Pinpoint the cell where the given text exists, returning its [X, Y] midpoint coordinate. 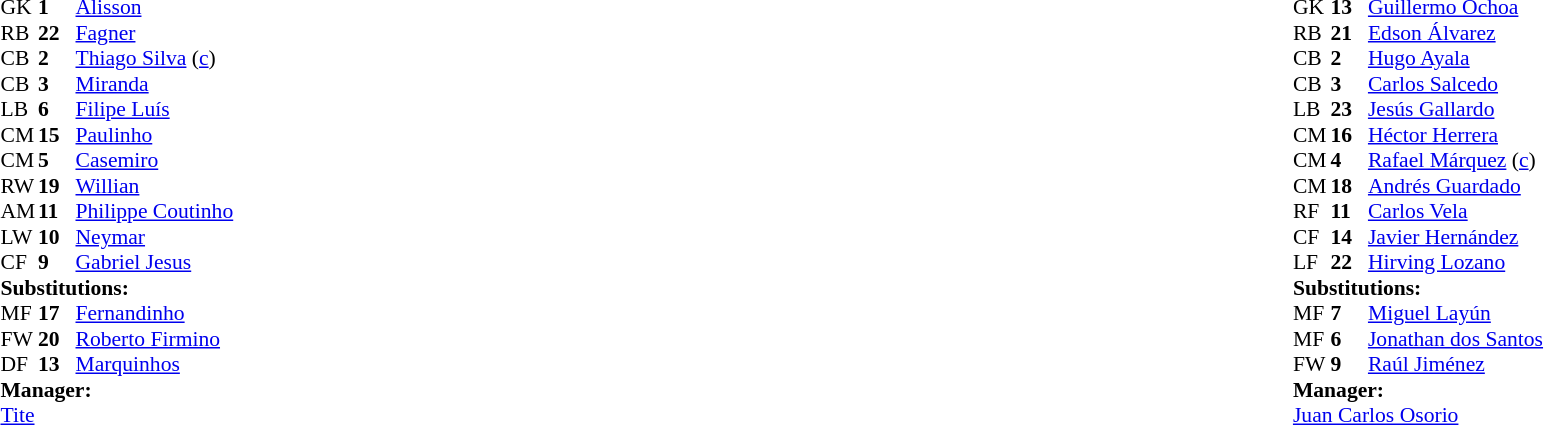
DF [19, 365]
AM [19, 211]
15 [57, 135]
Javier Hernández [1456, 237]
23 [1349, 109]
21 [1349, 33]
Jesús Gallardo [1456, 109]
Filipe Luís [155, 109]
LW [19, 237]
16 [1349, 135]
4 [1349, 161]
10 [57, 237]
Andrés Guardado [1456, 186]
Carlos Vela [1456, 211]
17 [57, 313]
Edson Álvarez [1456, 33]
Neymar [155, 237]
Willian [155, 186]
Hugo Ayala [1456, 59]
Carlos Salcedo [1456, 84]
Miguel Layún [1456, 313]
LF [1312, 263]
Miranda [155, 84]
19 [57, 186]
RW [19, 186]
13 [57, 365]
Casemiro [155, 161]
Thiago Silva (c) [155, 59]
Gabriel Jesus [155, 263]
14 [1349, 237]
Paulinho [155, 135]
RF [1312, 211]
Rafael Márquez (c) [1456, 161]
Héctor Herrera [1456, 135]
20 [57, 339]
Fagner [155, 33]
Hirving Lozano [1456, 263]
7 [1349, 313]
Philippe Coutinho [155, 211]
Marquinhos [155, 365]
Fernandinho [155, 313]
Roberto Firmino [155, 339]
5 [57, 161]
18 [1349, 186]
Jonathan dos Santos [1456, 339]
Raúl Jiménez [1456, 365]
